Determine the [x, y] coordinate at the center of the cell enclosing the given text.  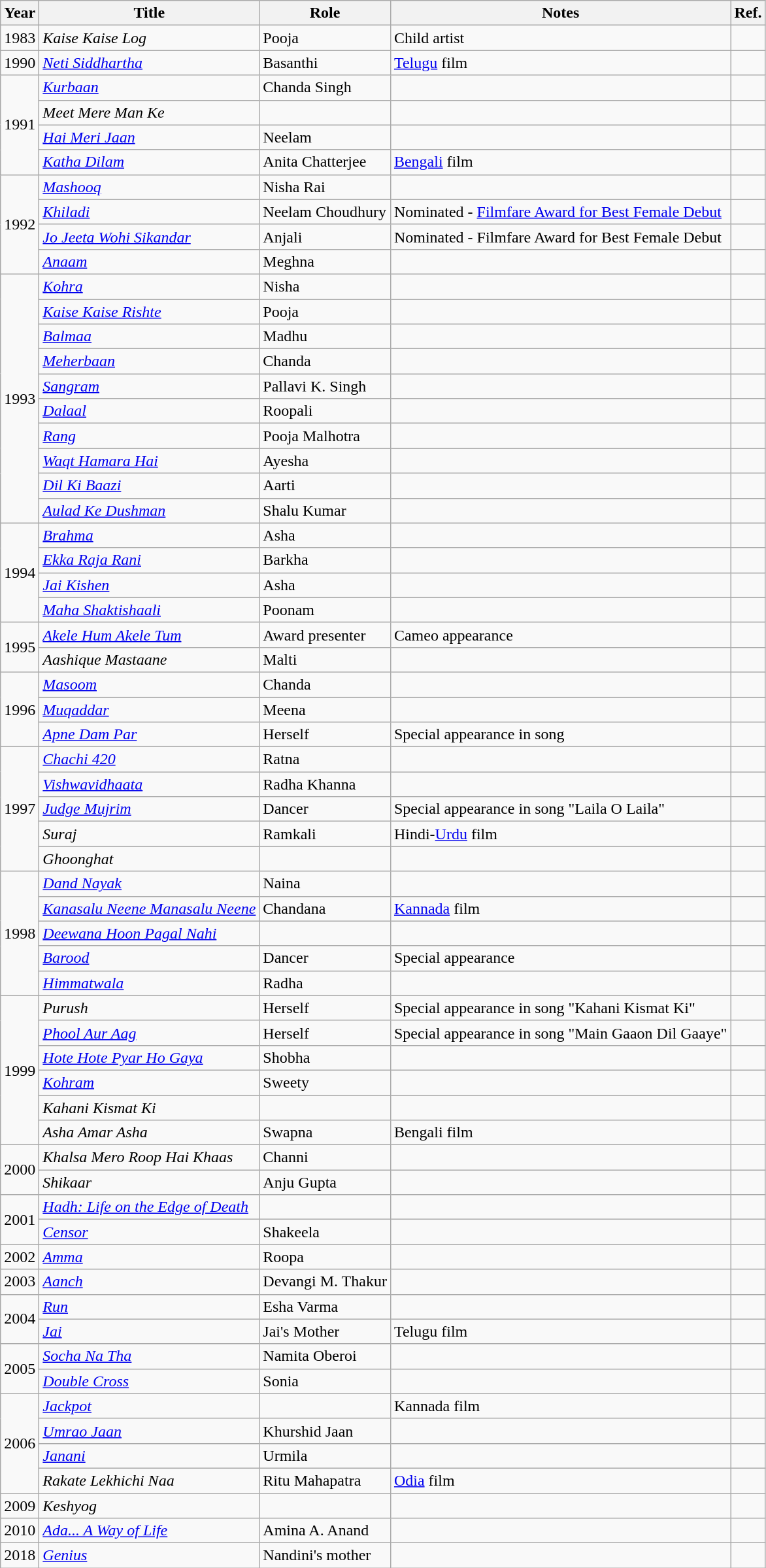
Keshyog [149, 1505]
Radha [325, 983]
1994 [20, 573]
2018 [20, 1556]
Akele Hum Akele Tum [149, 635]
Pooja Malhotra [325, 436]
Shobha [325, 1058]
Child artist [560, 38]
Madhu [325, 337]
Neelam [325, 137]
Dil Ki Baazi [149, 486]
2010 [20, 1531]
Aashique Mastaane [149, 659]
Swapna [325, 1133]
Basanthi [325, 63]
Esha Varma [325, 1307]
Jai's Mother [325, 1331]
Brahma [149, 535]
Shakeela [325, 1232]
Censor [149, 1232]
Kurbaan [149, 88]
Title [149, 13]
Asha Amar Asha [149, 1133]
Radha Khanna [325, 784]
Malti [325, 659]
Vishwavidhaata [149, 784]
Nisha [325, 286]
1983 [20, 38]
Hadh: Life on the Edge of Death [149, 1207]
Double Cross [149, 1381]
Kohram [149, 1082]
Jo Jeeta Wohi Sikandar [149, 237]
Anju Gupta [325, 1182]
Kohra [149, 286]
Khiladi [149, 212]
Purush [149, 1008]
Chandana [325, 909]
2006 [20, 1443]
Special appearance [560, 958]
1990 [20, 63]
1991 [20, 125]
1998 [20, 933]
Nisha Rai [325, 187]
1993 [20, 399]
Anita Chatterjee [325, 162]
Genius [149, 1556]
Khurshid Jaan [325, 1431]
Barkha [325, 560]
Kaise Kaise Rishte [149, 312]
Notes [560, 13]
Ada... A Way of Life [149, 1531]
Ritu Mahapatra [325, 1480]
Neelam Choudhury [325, 212]
Rang [149, 436]
Deewana Hoon Pagal Nahi [149, 933]
Special appearance in song "Main Gaaon Dil Gaaye" [560, 1033]
Channi [325, 1158]
Ramkali [325, 834]
Special appearance in song [560, 735]
Rakate Lekhichi Naa [149, 1480]
Devangi M. Thakur [325, 1282]
Sonia [325, 1381]
Amma [149, 1257]
Ayesha [325, 461]
Cameo appearance [560, 635]
Chanda Singh [325, 88]
Shalu Kumar [325, 510]
Hindi-Urdu film [560, 834]
Neti Siddhartha [149, 63]
2003 [20, 1282]
1995 [20, 647]
Apne Dam Par [149, 735]
Roopa [325, 1257]
Jai [149, 1331]
Sangram [149, 386]
Shikaar [149, 1182]
Maha Shaktishaali [149, 610]
Aanch [149, 1282]
Odia film [560, 1480]
1997 [20, 809]
Suraj [149, 834]
Meghna [325, 261]
Meherbaan [149, 361]
2004 [20, 1319]
Jackpot [149, 1406]
Himmatwala [149, 983]
Ekka Raja Rani [149, 560]
Dalaal [149, 411]
Socha Na Tha [149, 1356]
Amina A. Anand [325, 1531]
Meena [325, 709]
Aulad Ke Dushman [149, 510]
1999 [20, 1070]
Dand Nayak [149, 884]
Aarti [325, 486]
Kanasalu Neene Manasalu Neene [149, 909]
Khalsa Mero Roop Hai Khaas [149, 1158]
Muqaddar [149, 709]
Janani [149, 1456]
Chachi 420 [149, 759]
Anjali [325, 237]
Kaise Kaise Log [149, 38]
Hai Meri Jaan [149, 137]
Pallavi K. Singh [325, 386]
Sweety [325, 1082]
Judge Mujrim [149, 809]
Roopali [325, 411]
Barood [149, 958]
Namita Oberoi [325, 1356]
Hote Hote Pyar Ho Gaya [149, 1058]
Naina [325, 884]
Nandini's mother [325, 1556]
Special appearance in song "Laila O Laila" [560, 809]
2005 [20, 1369]
Waqt Hamara Hai [149, 461]
Balmaa [149, 337]
Katha Dilam [149, 162]
2001 [20, 1220]
Anaam [149, 261]
1996 [20, 709]
Special appearance in song "Kahani Kismat Ki" [560, 1008]
1992 [20, 224]
Ref. [748, 13]
Role [325, 13]
Phool Aur Aag [149, 1033]
Jai Kishen [149, 585]
2002 [20, 1257]
2009 [20, 1505]
Meet Mere Man Ke [149, 112]
2000 [20, 1170]
Award presenter [325, 635]
Masoom [149, 684]
Mashooq [149, 187]
Run [149, 1307]
Ratna [325, 759]
Urmila [325, 1456]
Umrao Jaan [149, 1431]
Year [20, 13]
Poonam [325, 610]
Ghoonghat [149, 859]
Kahani Kismat Ki [149, 1108]
